Output the [X, Y] coordinate of the center of the cell containing the given text.  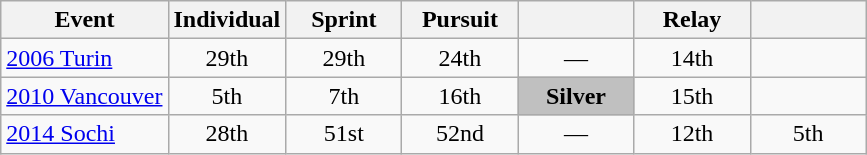
51st [344, 134]
2014 Sochi [84, 134]
14th [692, 58]
Individual [227, 20]
Relay [692, 20]
Event [84, 20]
Pursuit [460, 20]
52nd [460, 134]
28th [227, 134]
2010 Vancouver [84, 96]
24th [460, 58]
7th [344, 96]
2006 Turin [84, 58]
Silver [576, 96]
15th [692, 96]
16th [460, 96]
Sprint [344, 20]
12th [692, 134]
